Provide the (x, y) coordinate of the cell's center where the given text is located.  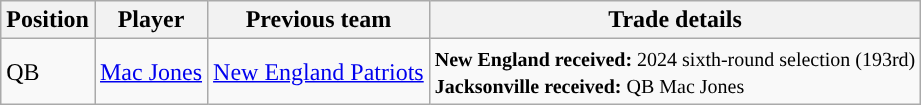
Position (48, 20)
New England Patriots (319, 72)
New England received: 2024 sixth-round selection (193rd) Jacksonville received: QB Mac Jones (675, 72)
Trade details (675, 20)
QB (48, 72)
Player (150, 20)
Mac Jones (150, 72)
Previous team (319, 20)
